Output the [x, y] coordinate of the center of the cell containing the given text.  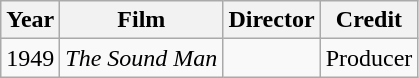
Producer [369, 58]
Credit [369, 20]
Film [142, 20]
1949 [30, 58]
Director [272, 20]
Year [30, 20]
The Sound Man [142, 58]
